Capture the cell that displays the provided text and extract its [X, Y] central coordinate. 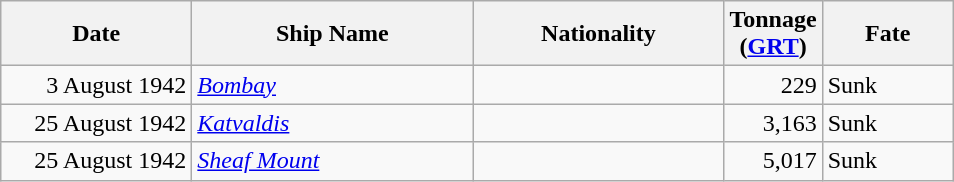
3 August 1942 [96, 85]
Bombay [332, 85]
Tonnage(GRT) [773, 34]
Sheaf Mount [332, 161]
Katvaldis [332, 123]
Ship Name [332, 34]
5,017 [773, 161]
3,163 [773, 123]
Fate [888, 34]
229 [773, 85]
Date [96, 34]
Nationality [598, 34]
